Pinpoint the cell where the given text exists, returning its (X, Y) midpoint coordinate. 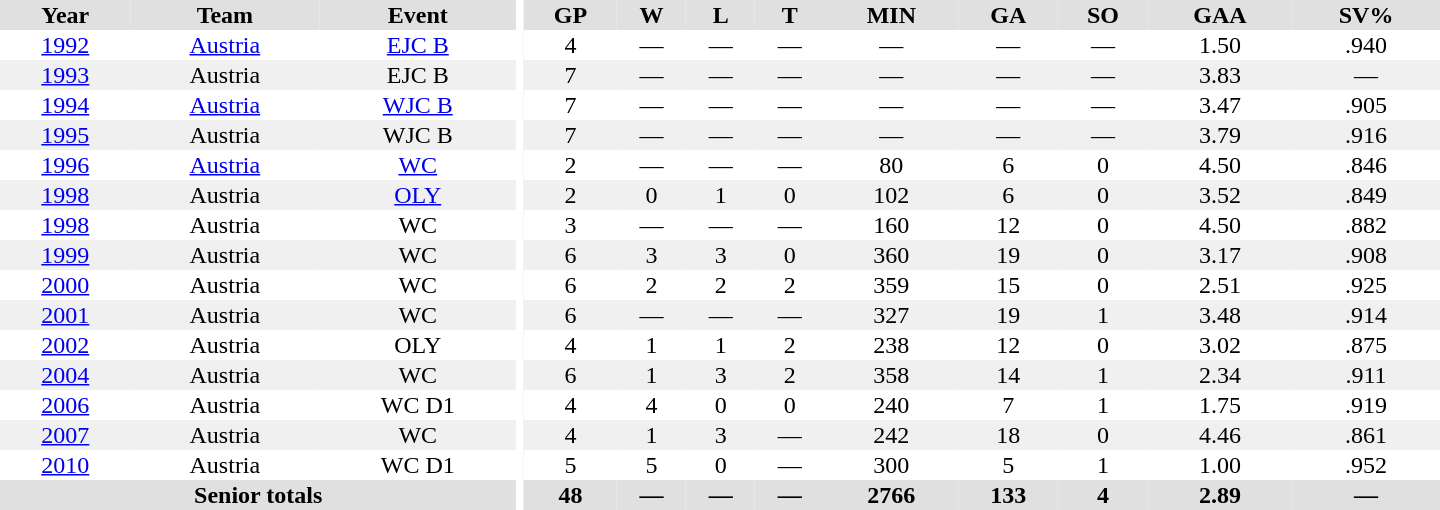
3.83 (1220, 75)
2000 (66, 285)
GAA (1220, 15)
1993 (66, 75)
Event (418, 15)
.908 (1366, 255)
.914 (1366, 315)
.905 (1366, 105)
2766 (891, 495)
.875 (1366, 345)
.882 (1366, 225)
18 (1008, 435)
1.00 (1220, 465)
Team (226, 15)
.952 (1366, 465)
GP (570, 15)
Senior totals (258, 495)
2007 (66, 435)
359 (891, 285)
1996 (66, 165)
1999 (66, 255)
3.17 (1220, 255)
.925 (1366, 285)
2002 (66, 345)
1995 (66, 135)
15 (1008, 285)
GA (1008, 15)
133 (1008, 495)
3.48 (1220, 315)
80 (891, 165)
4.46 (1220, 435)
327 (891, 315)
1.75 (1220, 405)
240 (891, 405)
360 (891, 255)
.861 (1366, 435)
.849 (1366, 195)
1992 (66, 45)
SO (1103, 15)
2006 (66, 405)
L (720, 15)
MIN (891, 15)
.916 (1366, 135)
242 (891, 435)
160 (891, 225)
.846 (1366, 165)
2.34 (1220, 375)
SV% (1366, 15)
3.79 (1220, 135)
238 (891, 345)
2001 (66, 315)
14 (1008, 375)
300 (891, 465)
.919 (1366, 405)
358 (891, 375)
48 (570, 495)
1994 (66, 105)
.911 (1366, 375)
2010 (66, 465)
3.02 (1220, 345)
.940 (1366, 45)
2004 (66, 375)
2.51 (1220, 285)
3.52 (1220, 195)
W (652, 15)
3.47 (1220, 105)
102 (891, 195)
Year (66, 15)
1.50 (1220, 45)
T (790, 15)
2.89 (1220, 495)
